Return the (X, Y) coordinate for the center point of the cell that contains the specified text.  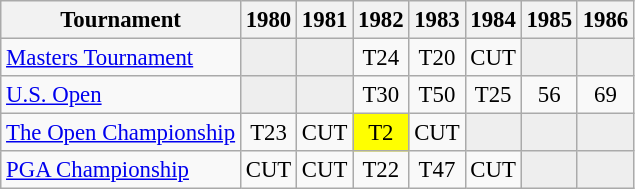
1982 (381, 20)
T24 (381, 58)
56 (549, 95)
69 (605, 95)
1980 (268, 20)
1983 (437, 20)
T20 (437, 58)
1981 (325, 20)
1985 (549, 20)
1986 (605, 20)
1984 (493, 20)
T22 (381, 170)
Masters Tournament (121, 58)
T25 (493, 95)
U.S. Open (121, 95)
T23 (268, 133)
PGA Championship (121, 170)
T30 (381, 95)
The Open Championship (121, 133)
T47 (437, 170)
T2 (381, 133)
T50 (437, 95)
Tournament (121, 20)
